Detect which cell encompasses the target text, then output its (x, y) center coordinate. 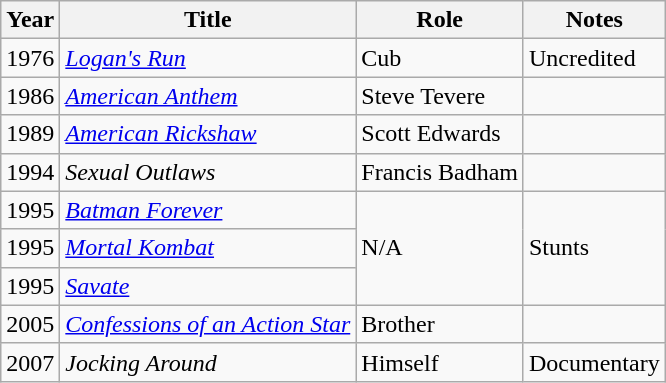
1986 (30, 96)
N/A (440, 248)
2005 (30, 324)
Documentary (594, 362)
Notes (594, 20)
Jocking Around (208, 362)
American Anthem (208, 96)
Confessions of an Action Star (208, 324)
Stunts (594, 248)
American Rickshaw (208, 134)
Logan's Run (208, 58)
Uncredited (594, 58)
Mortal Kombat (208, 248)
Title (208, 20)
1989 (30, 134)
2007 (30, 362)
Batman Forever (208, 210)
Himself (440, 362)
Role (440, 20)
Francis Badham (440, 172)
Cub (440, 58)
Steve Tevere (440, 96)
Scott Edwards (440, 134)
1994 (30, 172)
1976 (30, 58)
Savate (208, 286)
Year (30, 20)
Sexual Outlaws (208, 172)
Brother (440, 324)
